Search for the cell housing the specified text and yield its (X, Y) center coordinate. 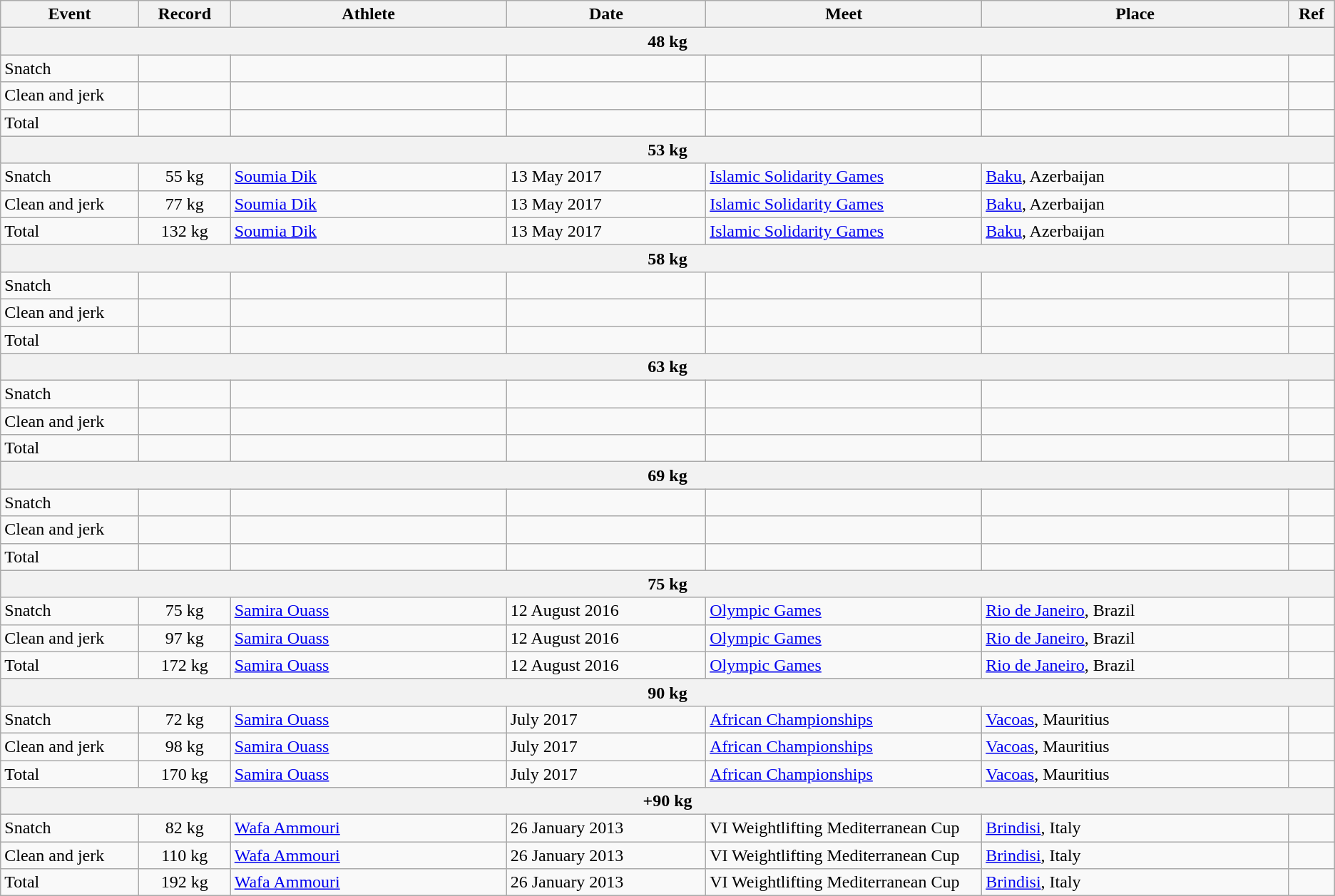
98 kg (184, 746)
Place (1135, 14)
172 kg (184, 665)
55 kg (184, 177)
170 kg (184, 773)
Event (70, 14)
82 kg (184, 828)
48 kg (667, 41)
+90 kg (667, 801)
77 kg (184, 204)
Date (606, 14)
Athlete (368, 14)
97 kg (184, 638)
132 kg (184, 231)
110 kg (184, 855)
69 kg (667, 475)
58 kg (667, 258)
Meet (844, 14)
72 kg (184, 719)
192 kg (184, 882)
63 kg (667, 367)
53 kg (667, 150)
Ref (1312, 14)
Record (184, 14)
90 kg (667, 692)
